Output the [x, y] coordinate of the center of the cell containing the given text.  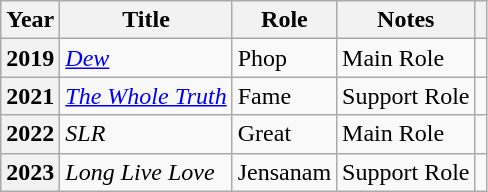
Title [146, 20]
2022 [30, 134]
Role [284, 20]
Phop [284, 58]
2021 [30, 96]
Dew [146, 58]
The Whole Truth [146, 96]
2019 [30, 58]
Great [284, 134]
Fame [284, 96]
2023 [30, 172]
Long Live Love [146, 172]
Year [30, 20]
SLR [146, 134]
Jensanam [284, 172]
Notes [406, 20]
